For the text-containing cell, return its midpoint in [x, y] coordinate format. 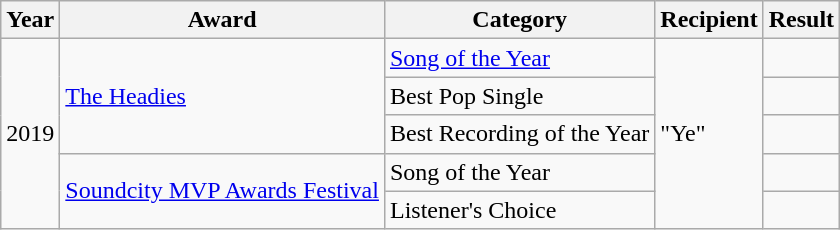
Category [519, 20]
Soundcity MVP Awards Festival [222, 191]
Recipient [709, 20]
Best Recording of the Year [519, 134]
Year [30, 20]
Result [801, 20]
Listener's Choice [519, 210]
Best Pop Single [519, 96]
"Ye" [709, 134]
2019 [30, 134]
The Headies [222, 96]
Award [222, 20]
